Find where the given text appears and provide that cell's center as (X, Y) coordinate. 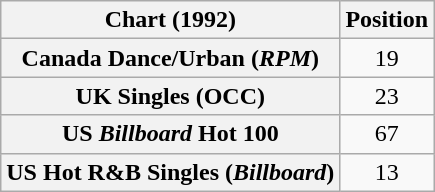
67 (387, 134)
US Hot R&B Singles (Billboard) (170, 172)
Canada Dance/Urban (RPM) (170, 58)
UK Singles (OCC) (170, 96)
Position (387, 20)
Chart (1992) (170, 20)
13 (387, 172)
19 (387, 58)
23 (387, 96)
US Billboard Hot 100 (170, 134)
